Scan for the cell matching the given text and deliver its [x, y] coordinate at center. 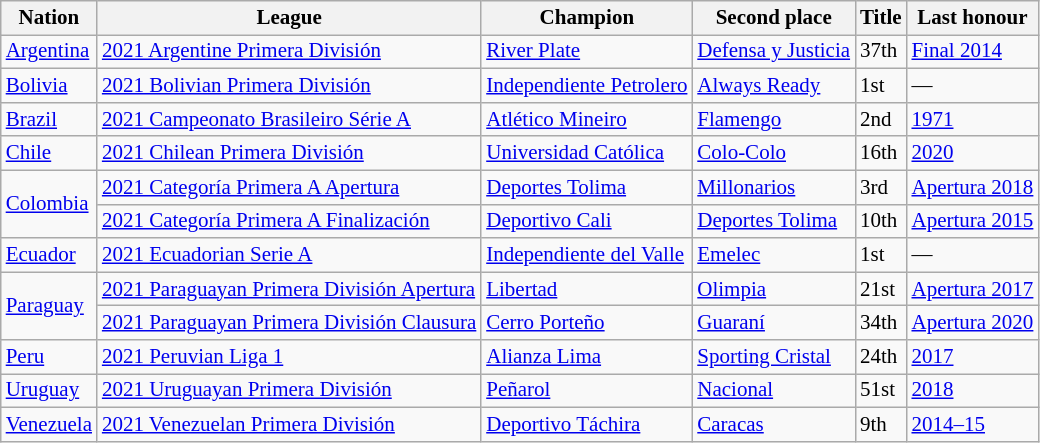
River Plate [586, 52]
Apertura 2017 [973, 289]
Nacional [774, 391]
Venezuela [49, 424]
Final 2014 [973, 52]
Chile [49, 153]
Paraguay [49, 306]
2021 Peruvian Liga 1 [289, 357]
Millonarios [774, 187]
Sporting Cristal [774, 357]
2021 Ecuadorian Serie A [289, 255]
16th [881, 153]
2nd [881, 119]
2021 Paraguayan Primera División Clausura [289, 323]
Universidad Católica [586, 153]
Defensa y Justicia [774, 52]
Deportivo Cali [586, 221]
Independiente del Valle [586, 255]
Ecuador [49, 255]
3rd [881, 187]
9th [881, 424]
Cerro Porteño [586, 323]
Caracas [774, 424]
Always Ready [774, 86]
Atlético Mineiro [586, 119]
37th [881, 52]
Libertad [586, 289]
Colombia [49, 204]
Deportivo Táchira [586, 424]
2018 [973, 391]
League [289, 18]
2021 Categoría Primera A Apertura [289, 187]
Apertura 2020 [973, 323]
Apertura 2015 [973, 221]
Peñarol [586, 391]
21st [881, 289]
51st [881, 391]
Bolivia [49, 86]
2014–15 [973, 424]
2021 Venezuelan Primera División [289, 424]
Alianza Lima [586, 357]
Olimpia [774, 289]
2021 Categoría Primera A Finalización [289, 221]
2021 Chilean Primera División [289, 153]
10th [881, 221]
34th [881, 323]
2020 [973, 153]
Colo-Colo [774, 153]
2021 Uruguayan Primera División [289, 391]
1971 [973, 119]
Last honour [973, 18]
Title [881, 18]
2021 Bolivian Primera División [289, 86]
Flamengo [774, 119]
2017 [973, 357]
Emelec [774, 255]
Independiente Petrolero [586, 86]
Argentina [49, 52]
2021 Paraguayan Primera División Apertura [289, 289]
Second place [774, 18]
Guaraní [774, 323]
24th [881, 357]
Peru [49, 357]
Apertura 2018 [973, 187]
Brazil [49, 119]
Uruguay [49, 391]
2021 Argentine Primera División [289, 52]
2021 Campeonato Brasileiro Série A [289, 119]
Champion [586, 18]
Nation [49, 18]
